Capture the cell that displays the provided text and extract its [X, Y] central coordinate. 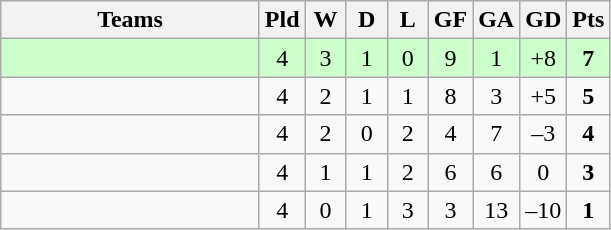
+5 [544, 96]
GA [496, 20]
Teams [130, 20]
–3 [544, 134]
5 [588, 96]
+8 [544, 58]
9 [450, 58]
–10 [544, 210]
D [366, 20]
13 [496, 210]
GD [544, 20]
L [408, 20]
Pld [282, 20]
GF [450, 20]
W [326, 20]
Pts [588, 20]
8 [450, 96]
